Extract the [X, Y] coordinate from the center of the cell holding the provided text.  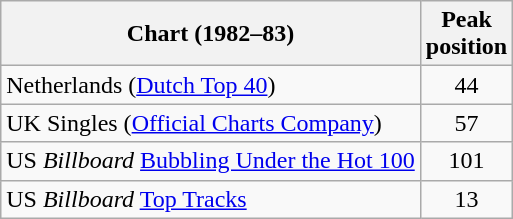
Peakposition [466, 34]
Chart (1982–83) [211, 34]
57 [466, 123]
Netherlands (Dutch Top 40) [211, 85]
101 [466, 161]
US Billboard Top Tracks [211, 199]
UK Singles (Official Charts Company) [211, 123]
44 [466, 85]
13 [466, 199]
US Billboard Bubbling Under the Hot 100 [211, 161]
